Return the [X, Y] coordinate for the center point of the cell that contains the specified text.  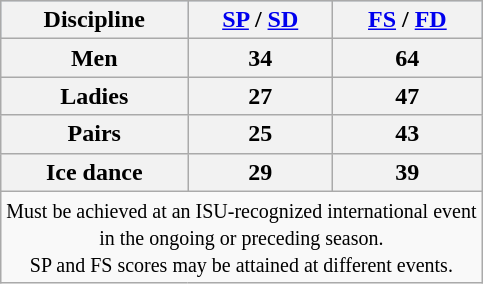
27 [260, 96]
Men [94, 58]
25 [260, 134]
Discipline [94, 20]
47 [408, 96]
29 [260, 172]
39 [408, 172]
Ladies [94, 96]
Must be achieved at an ISU-recognized international event in the ongoing or preceding season. SP and FS scores may be attained at different events. [242, 237]
43 [408, 134]
FS / FD [408, 20]
Pairs [94, 134]
Ice dance [94, 172]
64 [408, 58]
34 [260, 58]
SP / SD [260, 20]
